Capture the cell that displays the provided text and extract its [X, Y] central coordinate. 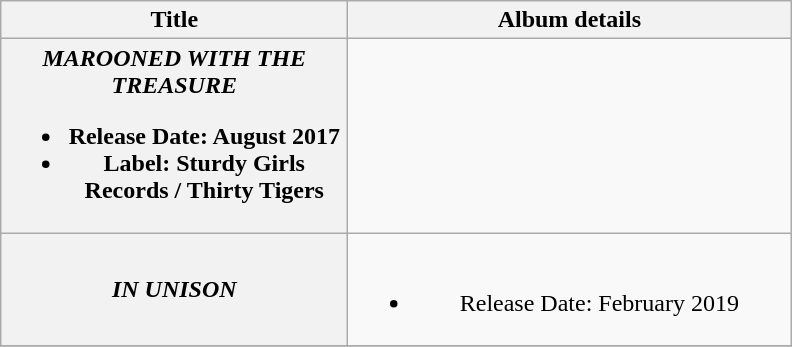
Title [174, 20]
MAROONED WITH THE TREASURERelease Date: August 2017Label: Sturdy Girls Records / Thirty Tigers [174, 136]
Release Date: February 2019 [570, 290]
Album details [570, 20]
IN UNISON [174, 290]
